Pinpoint the cell where the given text exists, returning its [X, Y] midpoint coordinate. 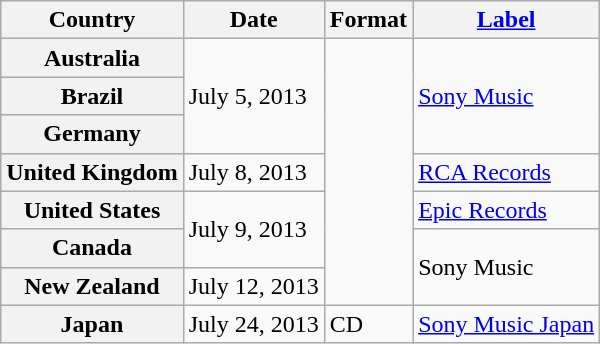
Canada [92, 248]
Country [92, 20]
Brazil [92, 96]
CD [368, 324]
Japan [92, 324]
Label [506, 20]
RCA Records [506, 172]
July 9, 2013 [254, 229]
July 24, 2013 [254, 324]
Sony Music Japan [506, 324]
July 5, 2013 [254, 96]
United States [92, 210]
Australia [92, 58]
United Kingdom [92, 172]
Epic Records [506, 210]
July 8, 2013 [254, 172]
Germany [92, 134]
New Zealand [92, 286]
July 12, 2013 [254, 286]
Format [368, 20]
Date [254, 20]
